Extract the [x, y] coordinate from the center of the cell holding the provided text.  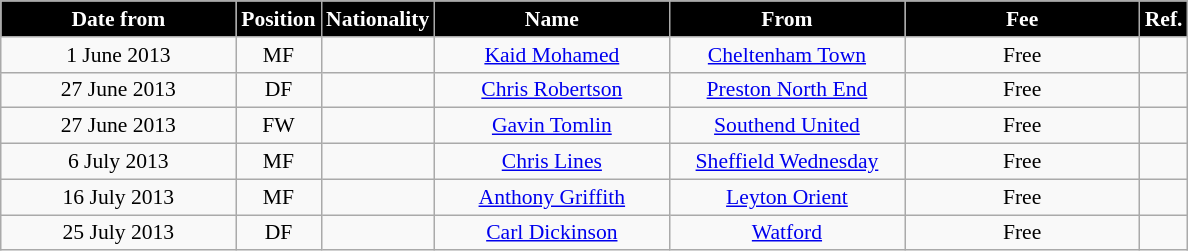
16 July 2013 [118, 197]
Cheltenham Town [786, 55]
Position [278, 19]
Anthony Griffith [552, 197]
FW [278, 126]
Name [552, 19]
Kaid Mohamed [552, 55]
Chris Lines [552, 162]
1 June 2013 [118, 55]
Date from [118, 19]
Fee [1022, 19]
Nationality [378, 19]
25 July 2013 [118, 233]
Southend United [786, 126]
Watford [786, 233]
From [786, 19]
Carl Dickinson [552, 233]
Sheffield Wednesday [786, 162]
Leyton Orient [786, 197]
Chris Robertson [552, 90]
Ref. [1164, 19]
6 July 2013 [118, 162]
Gavin Tomlin [552, 126]
Preston North End [786, 90]
